Return the (X, Y) coordinate for the center point of the cell that contains the specified text.  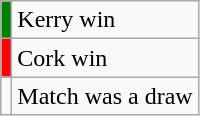
Cork win (105, 58)
Match was a draw (105, 96)
Kerry win (105, 20)
